Determine the (X, Y) coordinate at the center of the cell enclosing the given text.  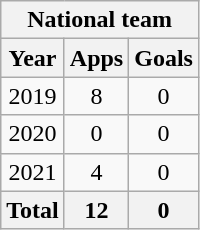
2019 (33, 96)
National team (100, 20)
2021 (33, 172)
Apps (96, 58)
Goals (164, 58)
Total (33, 210)
Year (33, 58)
2020 (33, 134)
4 (96, 172)
8 (96, 96)
12 (96, 210)
